Return the (X, Y) coordinate for the center point of the cell that contains the specified text.  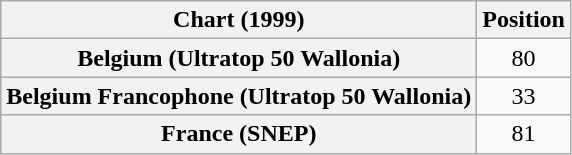
Belgium (Ultratop 50 Wallonia) (239, 58)
Position (524, 20)
81 (524, 134)
Belgium Francophone (Ultratop 50 Wallonia) (239, 96)
France (SNEP) (239, 134)
80 (524, 58)
33 (524, 96)
Chart (1999) (239, 20)
